Extract the [X, Y] coordinate from the center of the cell holding the provided text.  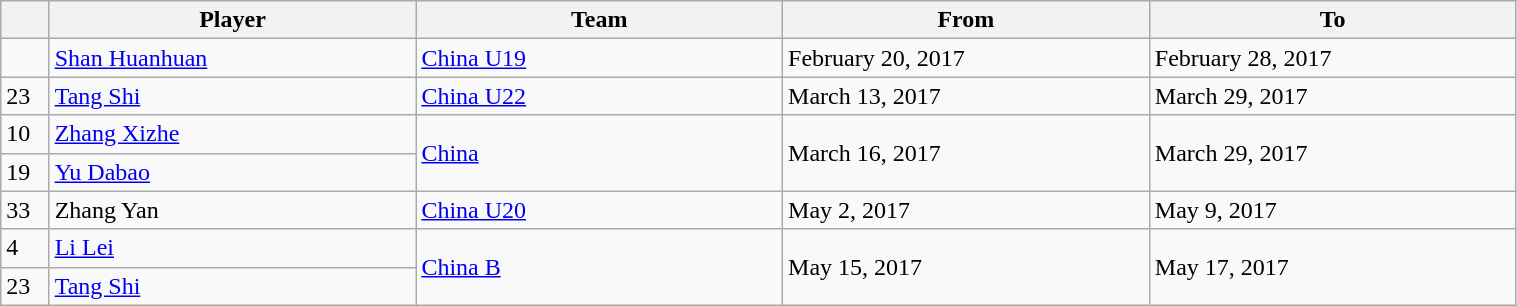
Player [232, 20]
Yu Dabao [232, 172]
China U22 [600, 96]
China U20 [600, 210]
February 20, 2017 [966, 58]
To [1332, 20]
March 13, 2017 [966, 96]
May 2, 2017 [966, 210]
February 28, 2017 [1332, 58]
33 [25, 210]
Zhang Yan [232, 210]
China [600, 153]
March 16, 2017 [966, 153]
May 9, 2017 [1332, 210]
From [966, 20]
10 [25, 134]
19 [25, 172]
China B [600, 267]
4 [25, 248]
Shan Huanhuan [232, 58]
China U19 [600, 58]
Li Lei [232, 248]
Zhang Xizhe [232, 134]
Team [600, 20]
May 15, 2017 [966, 267]
May 17, 2017 [1332, 267]
